Pinpoint the cell where the given text exists, returning its (X, Y) midpoint coordinate. 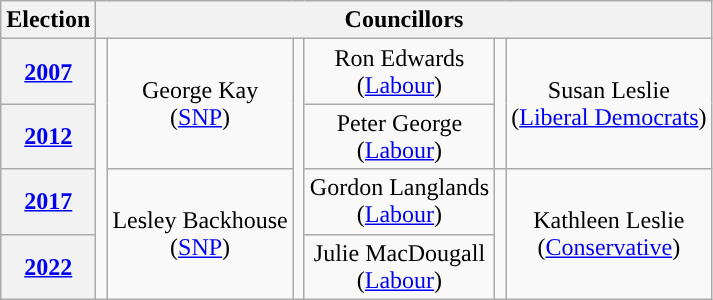
George Kay(SNP) (200, 104)
Election (48, 20)
Councillors (404, 20)
Julie MacDougall(Labour) (399, 266)
Lesley Backhouse(SNP) (200, 234)
2007 (48, 72)
Ron Edwards(Labour) (399, 72)
Gordon Langlands(Labour) (399, 202)
Kathleen Leslie(Conservative) (609, 234)
2022 (48, 266)
2012 (48, 136)
Peter George(Labour) (399, 136)
2017 (48, 202)
Susan Leslie(Liberal Democrats) (609, 104)
